Find where the given text appears and provide that cell's center as (X, Y) coordinate. 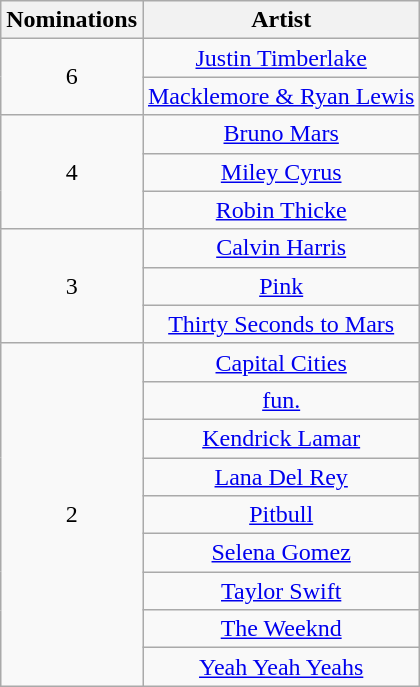
Kendrick Lamar (280, 438)
Taylor Swift (280, 591)
Yeah Yeah Yeahs (280, 667)
Nominations (72, 20)
fun. (280, 400)
6 (72, 77)
Justin Timberlake (280, 58)
Miley Cyrus (280, 172)
Macklemore & Ryan Lewis (280, 96)
Robin Thicke (280, 210)
Bruno Mars (280, 134)
Pink (280, 286)
Calvin Harris (280, 248)
Selena Gomez (280, 553)
Pitbull (280, 515)
2 (72, 514)
3 (72, 286)
Thirty Seconds to Mars (280, 324)
Capital Cities (280, 362)
Lana Del Rey (280, 477)
The Weeknd (280, 629)
Artist (280, 20)
4 (72, 172)
